Pinpoint the cell where the given text exists, returning its (X, Y) midpoint coordinate. 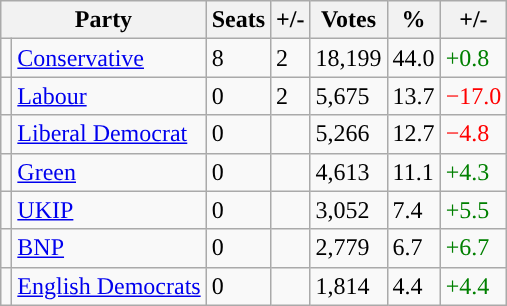
+6.7 (474, 248)
13.7 (414, 96)
+4.4 (474, 286)
English Democrats (109, 286)
6.7 (414, 248)
UKIP (109, 210)
+4.3 (474, 172)
4,613 (348, 172)
12.7 (414, 134)
−4.8 (474, 134)
3,052 (348, 210)
% (414, 20)
+0.8 (474, 58)
44.0 (414, 58)
Seats (238, 20)
18,199 (348, 58)
7.4 (414, 210)
Liberal Democrat (109, 134)
11.1 (414, 172)
4.4 (414, 286)
2,779 (348, 248)
8 (238, 58)
5,675 (348, 96)
−17.0 (474, 96)
1,814 (348, 286)
Conservative (109, 58)
Party (104, 20)
BNP (109, 248)
Labour (109, 96)
Green (109, 172)
Votes (348, 20)
5,266 (348, 134)
+5.5 (474, 210)
